Scan for the cell matching the given text and deliver its (X, Y) coordinate at center. 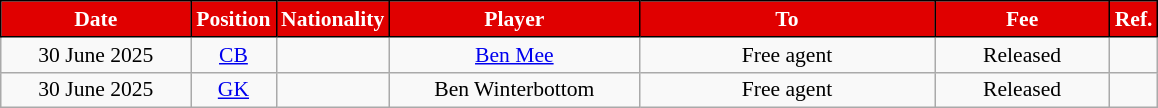
CB (234, 55)
Ben Winterbottom (514, 90)
Position (234, 19)
Ref. (1134, 19)
Nationality (332, 19)
Fee (1022, 19)
Date (96, 19)
GK (234, 90)
Player (514, 19)
Ben Mee (514, 55)
To (786, 19)
